Identify which cell holds the provided text, then report its [X, Y] central coordinate. 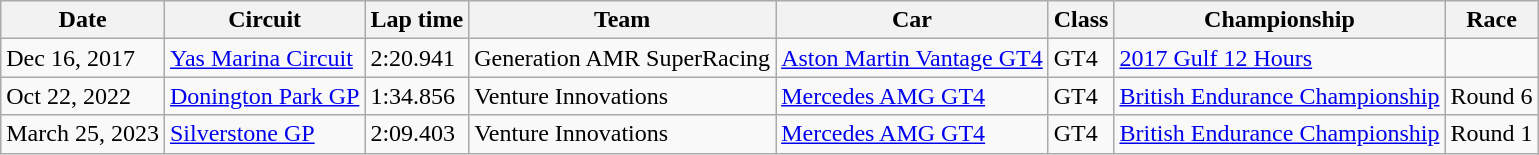
Team [622, 20]
Class [1081, 20]
Lap time [417, 20]
Yas Marina Circuit [264, 58]
Round 1 [1492, 134]
Car [912, 20]
2:09.403 [417, 134]
2017 Gulf 12 Hours [1280, 58]
Oct 22, 2022 [83, 96]
Round 6 [1492, 96]
Silverstone GP [264, 134]
Championship [1280, 20]
Aston Martin Vantage GT4 [912, 58]
Dec 16, 2017 [83, 58]
March 25, 2023 [83, 134]
Date [83, 20]
Donington Park GP [264, 96]
2:20.941 [417, 58]
1:34.856 [417, 96]
Circuit [264, 20]
Generation AMR SuperRacing [622, 58]
Race [1492, 20]
